Output the (X, Y) coordinate of the center of the cell containing the given text.  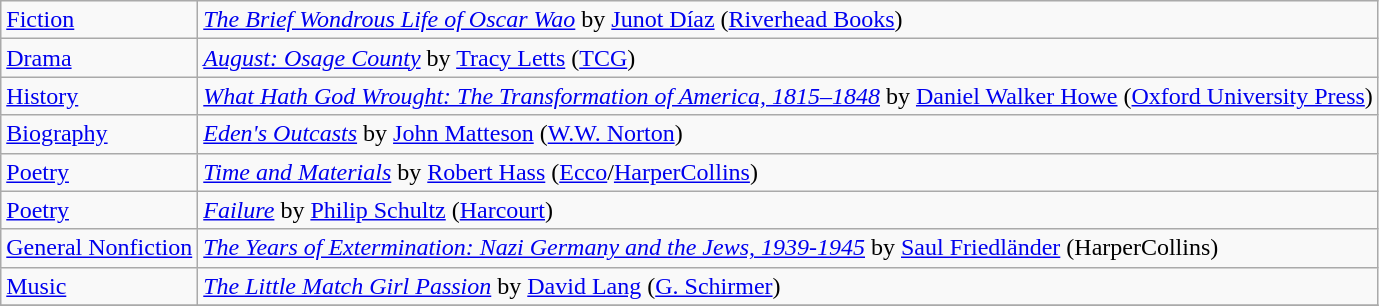
The Little Match Girl Passion by David Lang (G. Schirmer) (788, 286)
Fiction (100, 20)
Time and Materials by Robert Hass (Ecco/HarperCollins) (788, 172)
Failure by Philip Schultz (Harcourt) (788, 210)
The Brief Wondrous Life of Oscar Wao by Junot Díaz (Riverhead Books) (788, 20)
What Hath God Wrought: The Transformation of America, 1815–1848 by Daniel Walker Howe (Oxford University Press) (788, 96)
History (100, 96)
Biography (100, 134)
The Years of Extermination: Nazi Germany and the Jews, 1939-1945 by Saul Friedländer (HarperCollins) (788, 248)
Drama (100, 58)
Eden's Outcasts by John Matteson (W.W. Norton) (788, 134)
Music (100, 286)
General Nonfiction (100, 248)
August: Osage County by Tracy Letts (TCG) (788, 58)
